Identify which cell holds the provided text, then report its [X, Y] central coordinate. 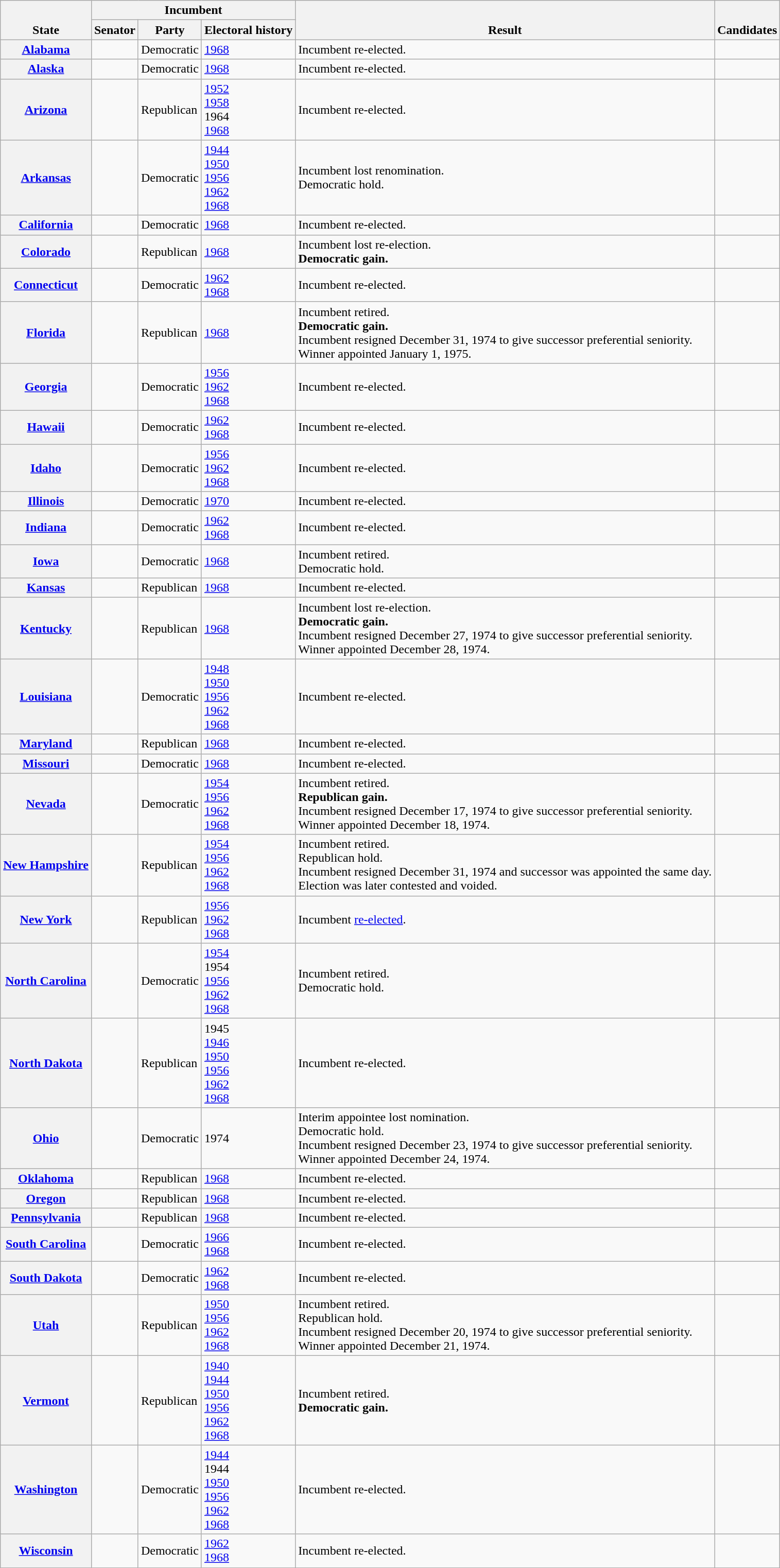
1974 [248, 1138]
Utah [46, 1325]
19441944 1950195619621968 [248, 1490]
Iowa [46, 561]
Candidates [748, 20]
Incumbent lost re-election.Democratic gain. [505, 251]
1940 19441950195619621968 [248, 1400]
North Carolina [46, 981]
Incumbent retired.Democratic gain.Incumbent resigned December 31, 1974 to give successor preferential seniority.Winner appointed January 1, 1975. [505, 333]
Louisiana [46, 696]
1945 1946 1950195619621968 [248, 1062]
South Carolina [46, 1245]
Colorado [46, 251]
New Hampshire [46, 865]
Pennsylvania [46, 1218]
1970 [248, 501]
Idaho [46, 467]
Incumbent retired.Democratic gain. [505, 1400]
Connecticut [46, 285]
Arkansas [46, 178]
1954 1954 195619621968 [248, 981]
Florida [46, 333]
Incumbent retired.Republican gain.Incumbent resigned December 17, 1974 to give successor preferential seniority.Winner appointed December 18, 1974. [505, 804]
Result [505, 20]
195219581964 1968 [248, 109]
Indiana [46, 528]
Washington [46, 1490]
Missouri [46, 763]
Oregon [46, 1198]
Oklahoma [46, 1178]
Hawaii [46, 427]
State [46, 20]
South Dakota [46, 1278]
North Dakota [46, 1062]
Nevada [46, 804]
Wisconsin [46, 1550]
Ohio [46, 1138]
Georgia [46, 387]
1966 1968 [248, 1245]
Maryland [46, 744]
Arizona [46, 109]
Vermont [46, 1400]
New York [46, 919]
19441950195619621968 [248, 178]
Party [170, 30]
Incumbent retired.Republican hold.Incumbent resigned December 20, 1974 to give successor preferential seniority.Winner appointed December 21, 1974. [505, 1325]
Incumbent lost renomination.Democratic hold. [505, 178]
Illinois [46, 501]
1948 1950195619621968 [248, 696]
Kansas [46, 588]
California [46, 225]
Senator [114, 30]
Incumbent [193, 10]
Alabama [46, 49]
1950195619621968 [248, 1325]
Alaska [46, 69]
Kentucky [46, 628]
Electoral history [248, 30]
